For the text-containing cell, return its midpoint in (x, y) coordinate format. 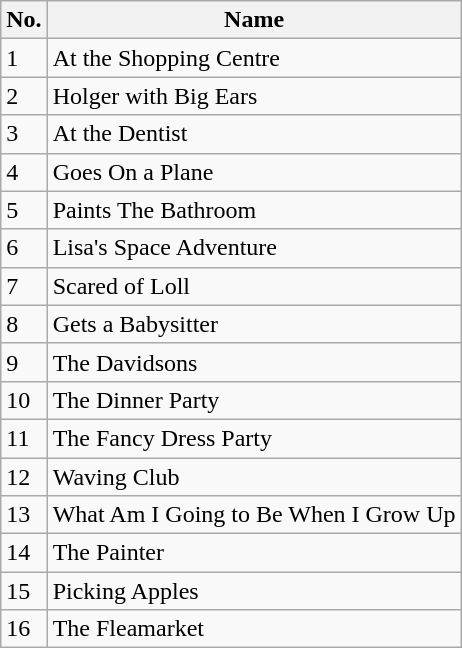
Holger with Big Ears (254, 96)
6 (24, 248)
At the Dentist (254, 134)
At the Shopping Centre (254, 58)
The Painter (254, 553)
2 (24, 96)
The Dinner Party (254, 400)
No. (24, 20)
1 (24, 58)
Gets a Babysitter (254, 324)
Scared of Loll (254, 286)
4 (24, 172)
16 (24, 629)
8 (24, 324)
Waving Club (254, 477)
12 (24, 477)
Lisa's Space Adventure (254, 248)
7 (24, 286)
5 (24, 210)
Goes On a Plane (254, 172)
3 (24, 134)
What Am I Going to Be When I Grow Up (254, 515)
11 (24, 438)
The Fleamarket (254, 629)
Name (254, 20)
Paints The Bathroom (254, 210)
15 (24, 591)
14 (24, 553)
The Fancy Dress Party (254, 438)
9 (24, 362)
13 (24, 515)
The Davidsons (254, 362)
10 (24, 400)
Picking Apples (254, 591)
